Capture the cell that displays the provided text and extract its [X, Y] central coordinate. 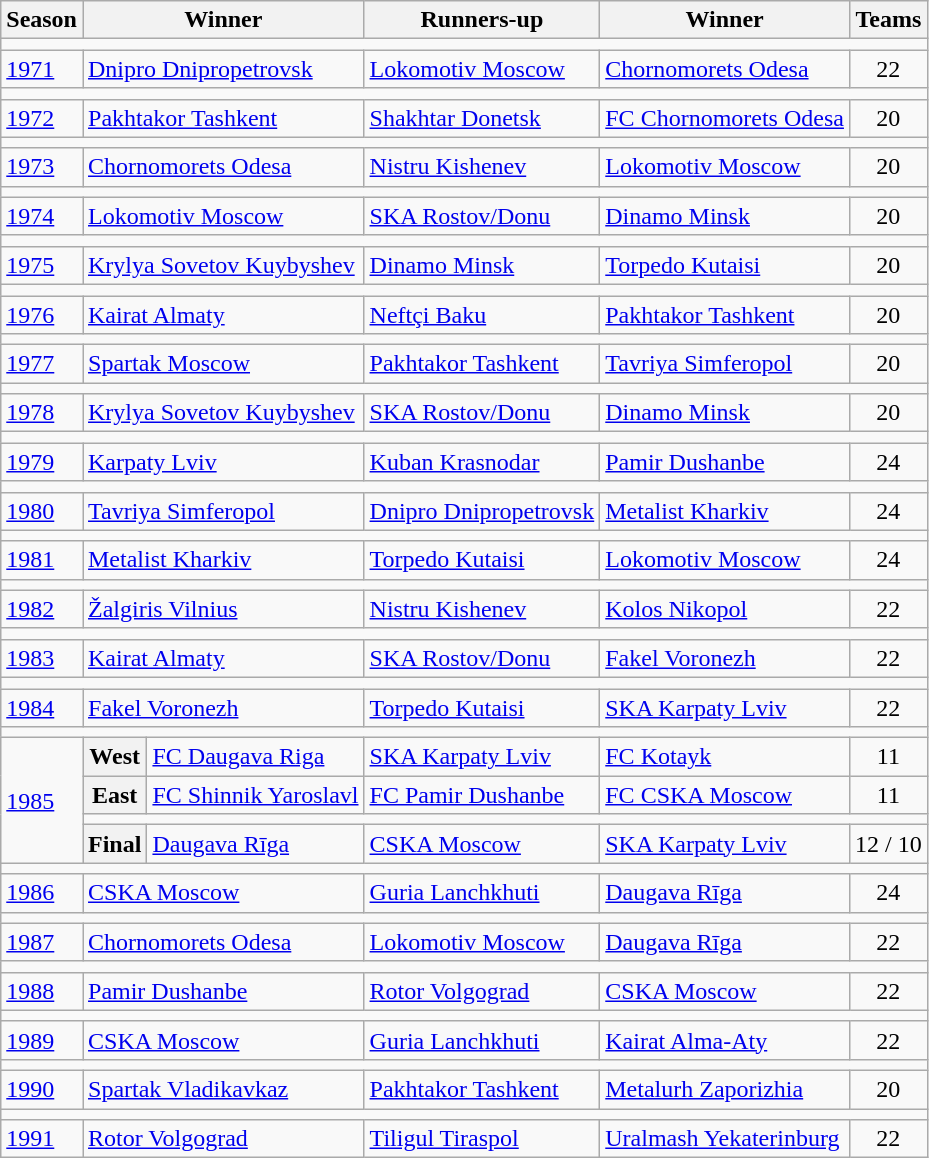
Kolos Nikopol [725, 609]
1991 [42, 1139]
FC Kotayk [725, 757]
1977 [42, 364]
1989 [42, 1040]
1984 [42, 707]
Shakhtar Donetsk [482, 118]
Metalurh Zaporizhia [725, 1089]
Runners-up [482, 20]
Spartak Vladikavkaz [223, 1089]
Spartak Moscow [223, 364]
Teams [888, 20]
1973 [42, 167]
1975 [42, 265]
1980 [42, 511]
Season [42, 20]
12 / 10 [888, 844]
1987 [42, 942]
1982 [42, 609]
FC Daugava Riga [256, 757]
Žalgiris Vilnius [223, 609]
FC CSKA Moscow [725, 795]
1981 [42, 560]
FC Chornomorets Odesa [725, 118]
West [114, 757]
FC Shinnik Yaroslavl [256, 795]
FC Pamir Dushanbe [482, 795]
Kairat Alma-Aty [725, 1040]
East [114, 795]
1986 [42, 893]
1976 [42, 315]
Uralmash Yekaterinburg [725, 1139]
1979 [42, 462]
1985 [42, 800]
Kuban Krasnodar [482, 462]
1972 [42, 118]
1978 [42, 413]
1971 [42, 69]
1974 [42, 216]
Final [114, 844]
1983 [42, 658]
Neftçi Baku [482, 315]
1988 [42, 991]
1990 [42, 1089]
Tiligul Tiraspol [482, 1139]
Karpaty Lviv [223, 462]
